Find where the given text appears and provide that cell's center as [X, Y] coordinate. 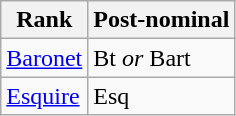
Esq [162, 96]
Esquire [44, 96]
Rank [44, 20]
Baronet [44, 58]
Bt or Bart [162, 58]
Post-nominal [162, 20]
